Capture the cell that displays the provided text and extract its [x, y] central coordinate. 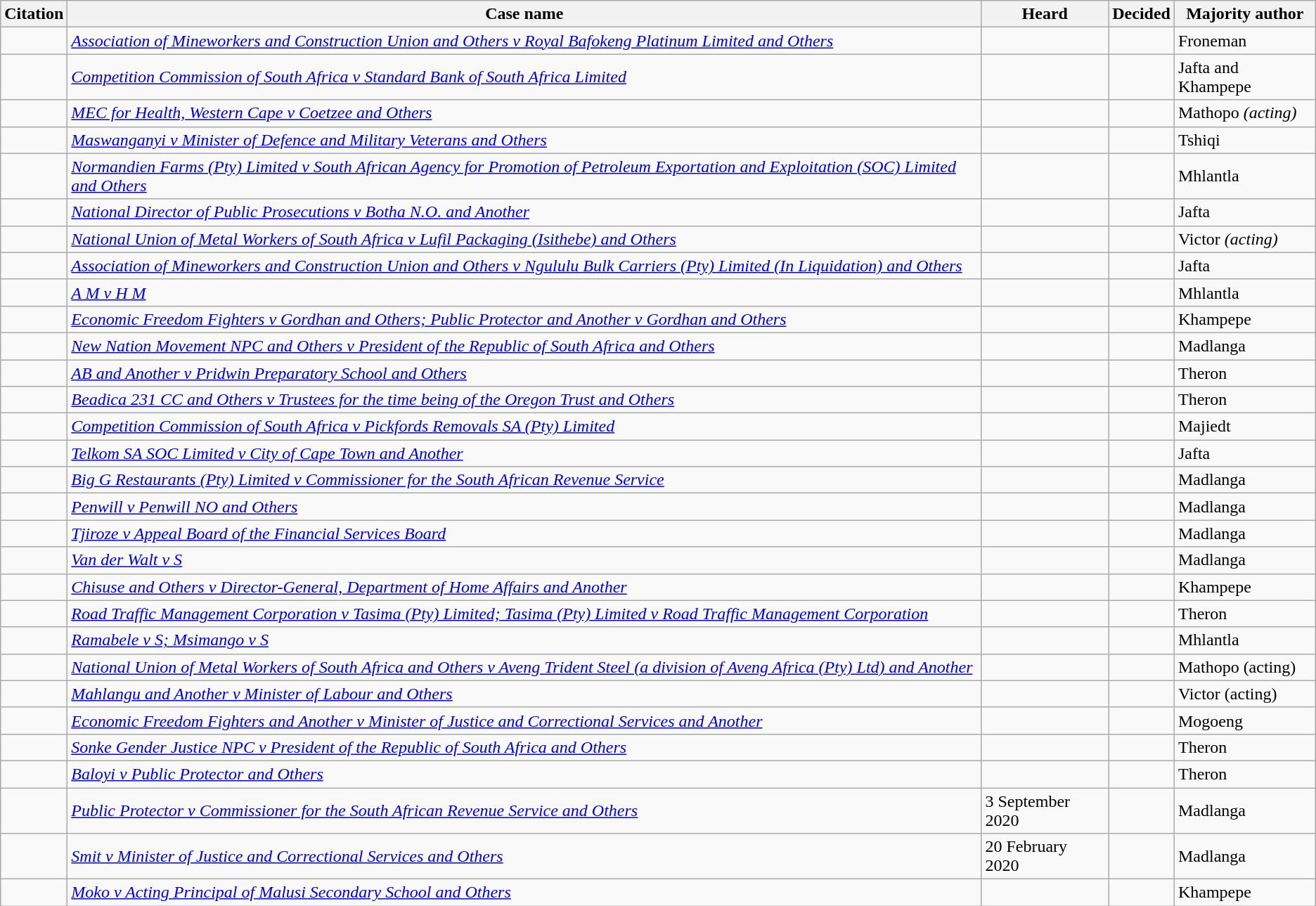
Jafta and Khampepe [1244, 77]
AB and Another v Pridwin Preparatory School and Others [524, 373]
Mogoeng [1244, 720]
Citation [34, 14]
Majority author [1244, 14]
Van der Walt v S [524, 560]
Majiedt [1244, 427]
Association of Mineworkers and Construction Union and Others v Ngululu Bulk Carriers (Pty) Limited (In Liquidation) and Others [524, 266]
Big G Restaurants (Pty) Limited v Commissioner for the South African Revenue Service [524, 480]
Smit v Minister of Justice and Correctional Services and Others [524, 856]
National Union of Metal Workers of South Africa and Others v Aveng Trident Steel (a division of Aveng Africa (Pty) Ltd) and Another [524, 667]
Case name [524, 14]
National Union of Metal Workers of South Africa v Lufil Packaging (Isithebe) and Others [524, 239]
Moko v Acting Principal of Malusi Secondary School and Others [524, 893]
Penwill v Penwill NO and Others [524, 507]
Ramabele v S; Msimango v S [524, 640]
3 September 2020 [1045, 810]
New Nation Movement NPC and Others v President of the Republic of South Africa and Others [524, 346]
Normandien Farms (Pty) Limited v South African Agency for Promotion of Petroleum Exportation and Exploitation (SOC) Limited and Others [524, 176]
Competition Commission of South Africa v Pickfords Removals SA (Pty) Limited [524, 427]
Chisuse and Others v Director-General, Department of Home Affairs and Another [524, 587]
Association of Mineworkers and Construction Union and Others v Royal Bafokeng Platinum Limited and Others [524, 41]
20 February 2020 [1045, 856]
Road Traffic Management Corporation v Tasima (Pty) Limited; Tasima (Pty) Limited v Road Traffic Management Corporation [524, 614]
Heard [1045, 14]
Economic Freedom Fighters and Another v Minister of Justice and Correctional Services and Another [524, 720]
Telkom SA SOC Limited v City of Cape Town and Another [524, 453]
Economic Freedom Fighters v Gordhan and Others; Public Protector and Another v Gordhan and Others [524, 319]
Competition Commission of South Africa v Standard Bank of South Africa Limited [524, 77]
Decided [1142, 14]
Beadica 231 CC and Others v Trustees for the time being of the Oregon Trust and Others [524, 400]
Sonke Gender Justice NPC v President of the Republic of South Africa and Others [524, 747]
Mahlangu and Another v Minister of Labour and Others [524, 694]
Froneman [1244, 41]
Maswanganyi v Minister of Defence and Military Veterans and Others [524, 140]
Public Protector v Commissioner for the South African Revenue Service and Others [524, 810]
MEC for Health, Western Cape v Coetzee and Others [524, 113]
Tjiroze v Appeal Board of the Financial Services Board [524, 533]
Tshiqi [1244, 140]
Baloyi v Public Protector and Others [524, 774]
National Director of Public Prosecutions v Botha N.O. and Another [524, 212]
A M v H M [524, 292]
